For the text-containing cell, return its midpoint in (X, Y) coordinate format. 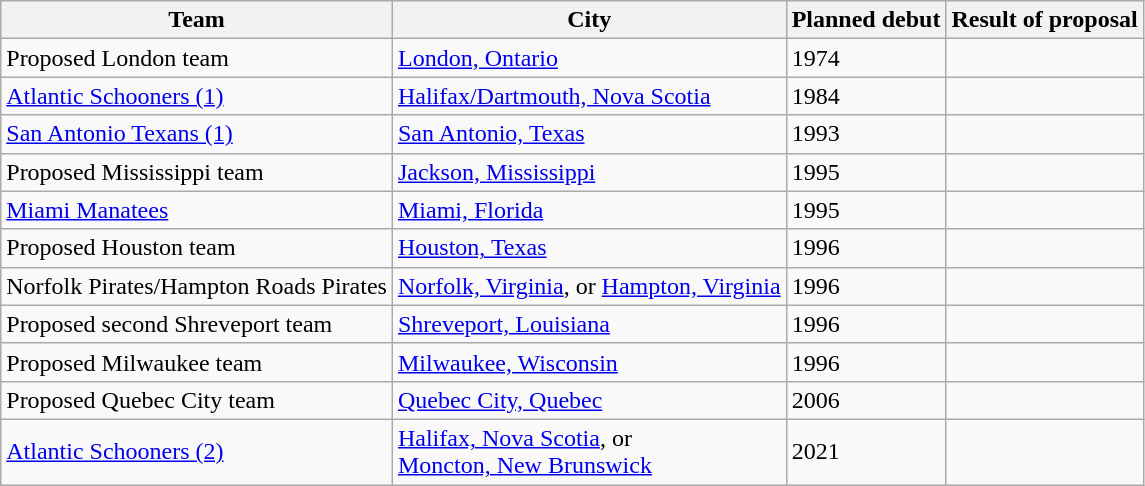
City (589, 20)
Quebec City, Quebec (589, 400)
Shreveport, Louisiana (589, 324)
Norfolk, Virginia, or Hampton, Virginia (589, 286)
Proposed London team (197, 58)
Miami, Florida (589, 210)
Halifax/Dartmouth, Nova Scotia (589, 96)
London, Ontario (589, 58)
1993 (866, 134)
1984 (866, 96)
Planned debut (866, 20)
Proposed Houston team (197, 248)
2006 (866, 400)
Halifax, Nova Scotia, or Moncton, New Brunswick (589, 452)
Houston, Texas (589, 248)
Proposed Quebec City team (197, 400)
Norfolk Pirates/Hampton Roads Pirates (197, 286)
2021 (866, 452)
1974 (866, 58)
Atlantic Schooners (1) (197, 96)
Proposed Milwaukee team (197, 362)
San Antonio, Texas (589, 134)
Milwaukee, Wisconsin (589, 362)
Result of proposal (1044, 20)
Team (197, 20)
Proposed Mississippi team (197, 172)
San Antonio Texans (1) (197, 134)
Miami Manatees (197, 210)
Jackson, Mississippi (589, 172)
Proposed second Shreveport team (197, 324)
Atlantic Schooners (2) (197, 452)
